Return [x, y] of the center of cell containing provided text 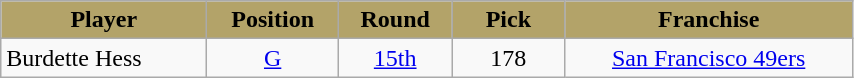
G [273, 58]
Player [104, 20]
Position [273, 20]
178 [508, 58]
15th [396, 58]
Burdette Hess [104, 58]
San Francisco 49ers [709, 58]
Pick [508, 20]
Round [396, 20]
Franchise [709, 20]
